Return the (X, Y) coordinate for the center point of the cell that contains the specified text.  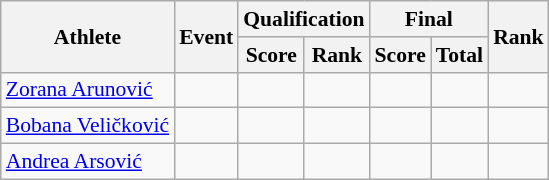
Event (206, 36)
Bobana Veličković (88, 126)
Andrea Arsović (88, 162)
Total (460, 55)
Athlete (88, 36)
Zorana Arunović (88, 90)
Qualification (304, 19)
Final (430, 19)
